Find where the given text appears and provide that cell's center as (X, Y) coordinate. 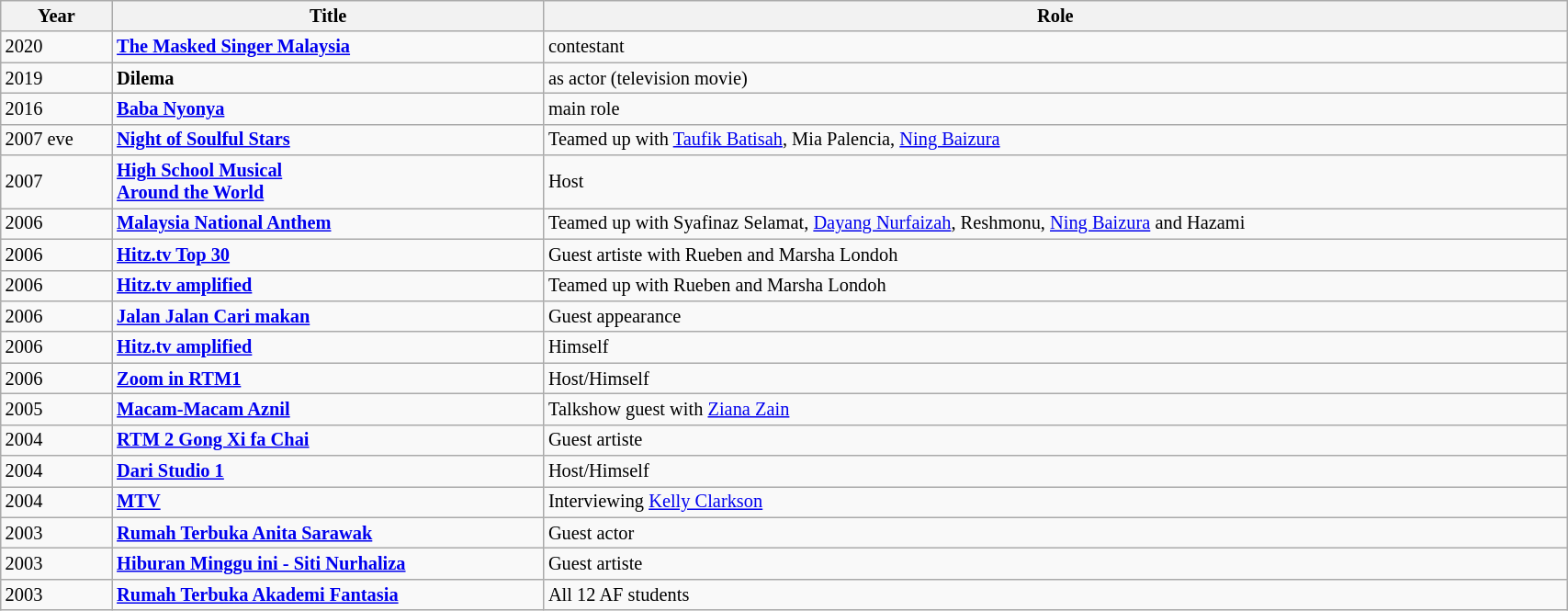
Baba Nyonya (328, 108)
Malaysia National Anthem (328, 223)
Rumah Terbuka Anita Sarawak (328, 533)
Dilema (328, 78)
Teamed up with Taufik Batisah, Mia Palencia, Ning Baizura (1055, 140)
Jalan Jalan Cari makan (328, 316)
Year (57, 16)
Himself (1055, 347)
The Masked Singer Malaysia (328, 47)
2020 (57, 47)
Macam-Macam Aznil (328, 409)
Title (328, 16)
Teamed up with Syafinaz Selamat, Dayang Nurfaizah, Reshmonu, Ning Baizura and Hazami (1055, 223)
contestant (1055, 47)
2005 (57, 409)
Hitz.tv Top 30 (328, 255)
2007 eve (57, 140)
Guest actor (1055, 533)
Guest artiste with Rueben and Marsha Londoh (1055, 255)
MTV (328, 502)
main role (1055, 108)
RTM 2 Gong Xi fa Chai (328, 440)
2019 (57, 78)
Role (1055, 16)
2007 (57, 182)
Night of Soulful Stars (328, 140)
Teamed up with Rueben and Marsha Londoh (1055, 286)
High School Musical Around the World (328, 182)
as actor (television movie) (1055, 78)
2016 (57, 108)
Host (1055, 182)
All 12 AF students (1055, 594)
Dari Studio 1 (328, 471)
Rumah Terbuka Akademi Fantasia (328, 594)
Guest appearance (1055, 316)
Zoom in RTM1 (328, 379)
Talkshow guest with Ziana Zain (1055, 409)
Hiburan Minggu ini - Siti Nurhaliza (328, 563)
Interviewing Kelly Clarkson (1055, 502)
